Determine the [x, y] coordinate at the center of the cell enclosing the given text.  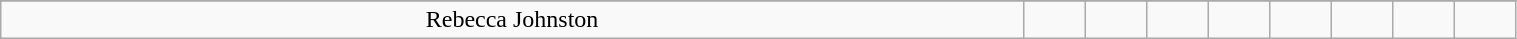
Rebecca Johnston [512, 20]
